Scan for the cell matching the given text and deliver its [X, Y] coordinate at center. 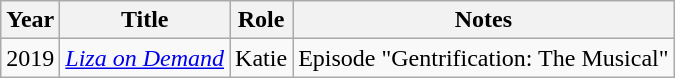
2019 [30, 58]
Katie [262, 58]
Year [30, 20]
Role [262, 20]
Episode "Gentrification: The Musical" [484, 58]
Title [145, 20]
Liza on Demand [145, 58]
Notes [484, 20]
